Determine the (x, y) coordinate at the center of the cell enclosing the given text.  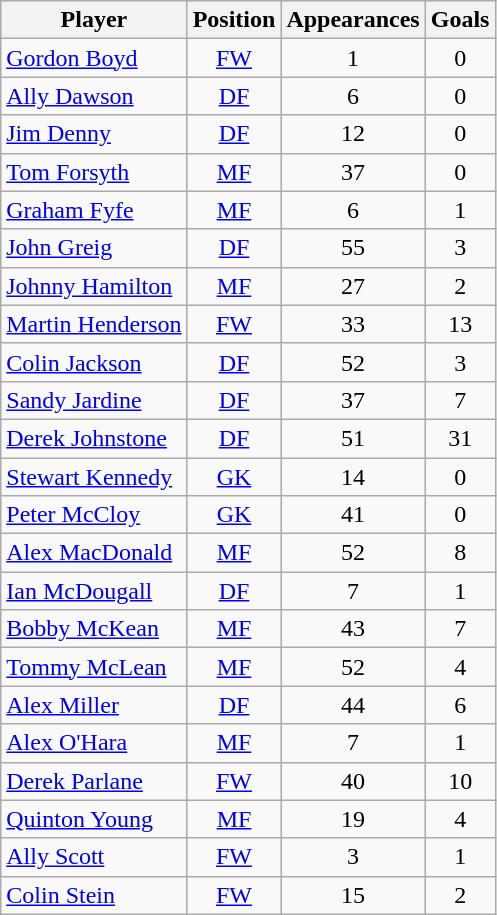
Goals (460, 20)
Bobby McKean (94, 629)
Tommy McLean (94, 667)
12 (353, 134)
19 (353, 819)
55 (353, 248)
Ally Dawson (94, 96)
Johnny Hamilton (94, 286)
41 (353, 515)
Gordon Boyd (94, 58)
Peter McCloy (94, 515)
51 (353, 438)
10 (460, 781)
Alex Miller (94, 705)
15 (353, 895)
Graham Fyfe (94, 210)
14 (353, 477)
John Greig (94, 248)
Player (94, 20)
Jim Denny (94, 134)
Derek Johnstone (94, 438)
Position (234, 20)
Ian McDougall (94, 591)
Tom Forsyth (94, 172)
43 (353, 629)
Colin Stein (94, 895)
44 (353, 705)
40 (353, 781)
Martin Henderson (94, 324)
33 (353, 324)
27 (353, 286)
Colin Jackson (94, 362)
Appearances (353, 20)
13 (460, 324)
31 (460, 438)
Alex O'Hara (94, 743)
Stewart Kennedy (94, 477)
Ally Scott (94, 857)
Quinton Young (94, 819)
Alex MacDonald (94, 553)
Derek Parlane (94, 781)
Sandy Jardine (94, 400)
8 (460, 553)
